Identify which cell holds the provided text, then report its (x, y) central coordinate. 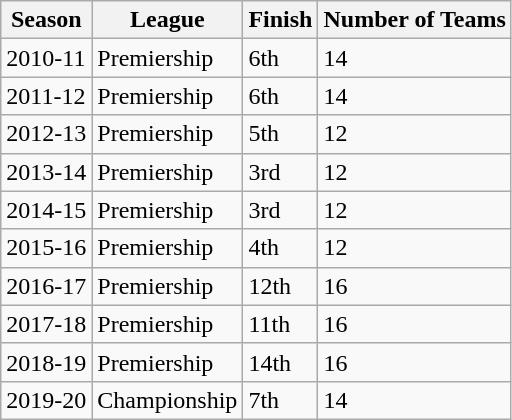
12th (280, 286)
2015-16 (46, 248)
2010-11 (46, 58)
Finish (280, 20)
7th (280, 400)
Number of Teams (414, 20)
2019-20 (46, 400)
14th (280, 362)
5th (280, 134)
11th (280, 324)
2018-19 (46, 362)
2016-17 (46, 286)
4th (280, 248)
2012-13 (46, 134)
2014-15 (46, 210)
League (168, 20)
Season (46, 20)
2017-18 (46, 324)
2011-12 (46, 96)
Championship (168, 400)
2013-14 (46, 172)
